Search for the cell housing the specified text and yield its [X, Y] center coordinate. 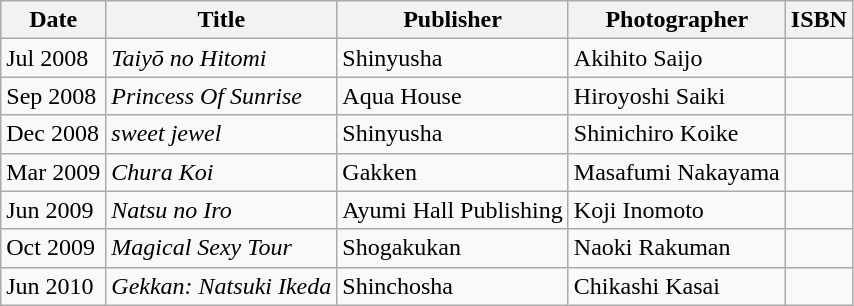
Masafumi Nakayama [676, 172]
Photographer [676, 20]
Chikashi Kasai [676, 286]
Gakken [453, 172]
Sep 2008 [54, 96]
Title [222, 20]
Taiyō no Hitomi [222, 58]
ISBN [818, 20]
Magical Sexy Tour [222, 248]
Jul 2008 [54, 58]
Koji Inomoto [676, 210]
Date [54, 20]
Shinchosha [453, 286]
Jun 2010 [54, 286]
Shinichiro Koike [676, 134]
Jun 2009 [54, 210]
Mar 2009 [54, 172]
sweet jewel [222, 134]
Akihito Saijo [676, 58]
Publisher [453, 20]
Naoki Rakuman [676, 248]
Hiroyoshi Saiki [676, 96]
Shogakukan [453, 248]
Princess Of Sunrise [222, 96]
Natsu no Iro [222, 210]
Aqua House [453, 96]
Dec 2008 [54, 134]
Oct 2009 [54, 248]
Chura Koi [222, 172]
Gekkan: Natsuki Ikeda [222, 286]
Ayumi Hall Publishing [453, 210]
